Output the [X, Y] coordinate of the center of the cell containing the given text.  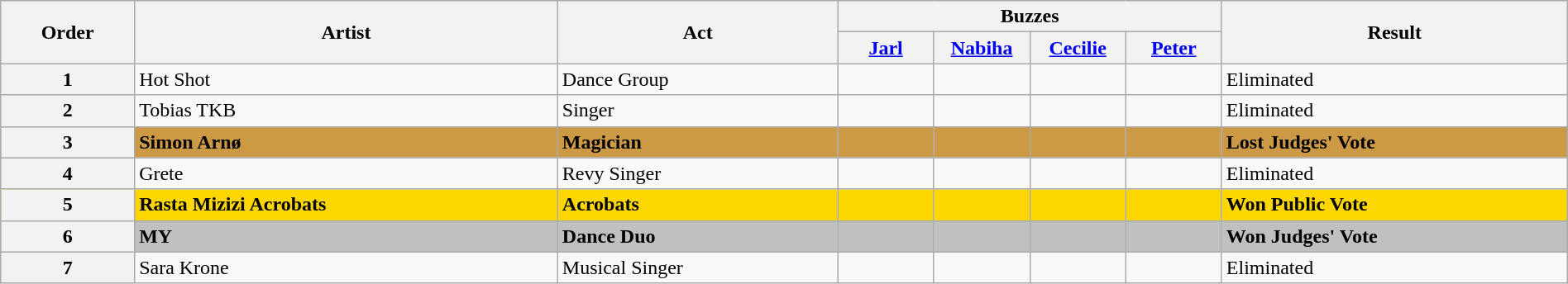
5 [68, 205]
Revy Singer [698, 173]
Jarl [886, 48]
Dance Duo [698, 236]
1 [68, 79]
Lost Judges' Vote [1394, 142]
Tobias TKB [347, 111]
Dance Group [698, 79]
2 [68, 111]
Sara Krone [347, 267]
Cecilie [1078, 48]
Won Judges' Vote [1394, 236]
Singer [698, 111]
Order [68, 32]
Won Public Vote [1394, 205]
Artist [347, 32]
6 [68, 236]
Hot Shot [347, 79]
Musical Singer [698, 267]
Peter [1174, 48]
Act [698, 32]
Simon Arnø [347, 142]
Magician [698, 142]
4 [68, 173]
MY [347, 236]
Grete [347, 173]
Nabiha [982, 48]
7 [68, 267]
Buzzes [1030, 17]
Acrobats [698, 205]
Rasta Mizizi Acrobats [347, 205]
Result [1394, 32]
3 [68, 142]
